Identify which cell holds the provided text, then report its [X, Y] central coordinate. 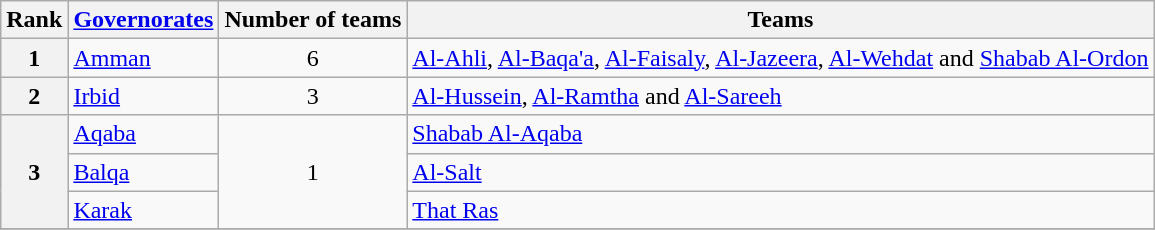
Al-Salt [780, 172]
6 [313, 58]
Aqaba [144, 134]
Number of teams [313, 20]
Governorates [144, 20]
Balqa [144, 172]
That Ras [780, 210]
Al-Ahli, Al-Baqa'a, Al-Faisaly, Al-Jazeera, Al-Wehdat and Shabab Al-Ordon [780, 58]
Irbid [144, 96]
Al-Hussein, Al-Ramtha and Al-Sareeh [780, 96]
Teams [780, 20]
Karak [144, 210]
Shabab Al-Aqaba [780, 134]
2 [34, 96]
Rank [34, 20]
Amman [144, 58]
